Determine the [x, y] coordinate at the center of the cell enclosing the given text.  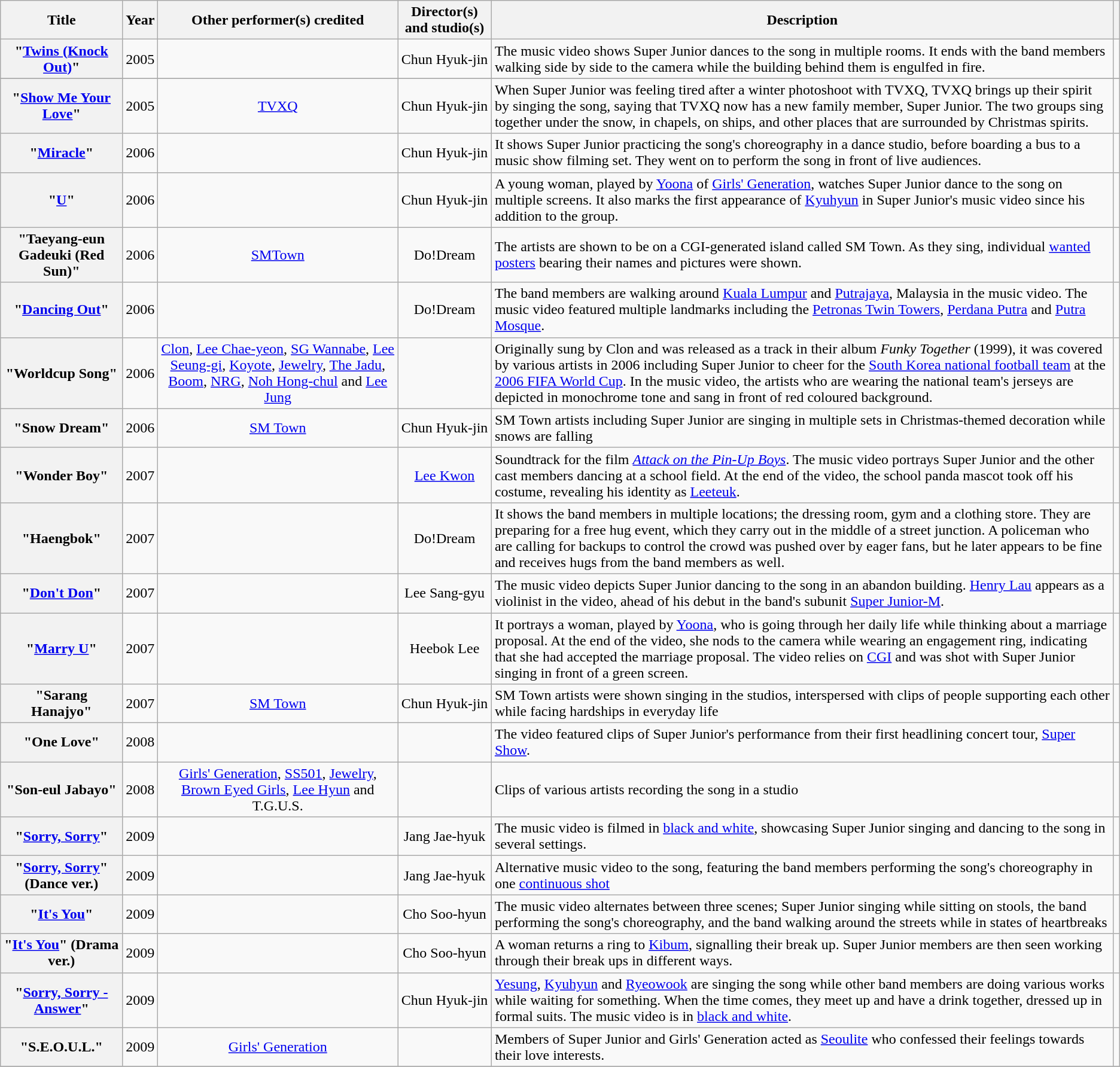
"Wonder Boy" [62, 475]
Title [62, 20]
SMTown [278, 255]
"Sarang Hanajyo" [62, 703]
A woman returns a ring to Kibum, signalling their break up. Super Junior members are then seen working through their break ups in different ways. [802, 953]
"Taeyang-eun Gadeuki (Red Sun)" [62, 255]
"Dancing Out" [62, 310]
Clon, Lee Chae-yeon, SG Wannabe, Lee Seung-gi, Koyote, Jewelry, The Jadu, Boom, NRG, Noh Hong-chul and Lee Jung [278, 373]
"U" [62, 200]
"Don't Don" [62, 593]
"Haengbok" [62, 538]
SM Town artists were shown singing in the studios, interspersed with clips of people supporting each other while facing hardships in everyday life [802, 703]
Lee Kwon [445, 475]
The music video is filmed in black and white, showcasing Super Junior singing and dancing to the song in several settings. [802, 836]
"It's You" [62, 914]
"Sorry, Sorry - Answer" [62, 1000]
"Snow Dream" [62, 428]
Girls' Generation [278, 1047]
Clips of various artists recording the song in a studio [802, 789]
"Marry U" [62, 648]
Other performer(s) credited [278, 20]
SM Town artists including Super Junior are singing in multiple sets in Christmas-themed decoration while snows are falling [802, 428]
Girls' Generation, SS501, Jewelry, Brown Eyed Girls, Lee Hyun and T.G.U.S. [278, 789]
"One Love" [62, 743]
"Twins (Knock Out)" [62, 59]
"S.E.O.U.L." [62, 1047]
The video featured clips of Super Junior's performance from their first headlining concert tour, Super Show. [802, 743]
"Show Me Your Love" [62, 106]
Description [802, 20]
"Worldcup Song" [62, 373]
"It's You" (Drama ver.) [62, 953]
Director(s) and studio(s) [445, 20]
"Sorry, Sorry" (Dance ver.) [62, 876]
"Sorry, Sorry" [62, 836]
"Son-eul Jabayo" [62, 789]
Members of Super Junior and Girls' Generation acted as Seoulite who confessed their feelings towards their love interests. [802, 1047]
Alternative music video to the song, featuring the band members performing the song's choreography in one continuous shot [802, 876]
Lee Sang-gyu [445, 593]
Heebok Lee [445, 648]
"Miracle" [62, 153]
TVXQ [278, 106]
Year [140, 20]
